Return (x, y) of the center of cell containing provided text 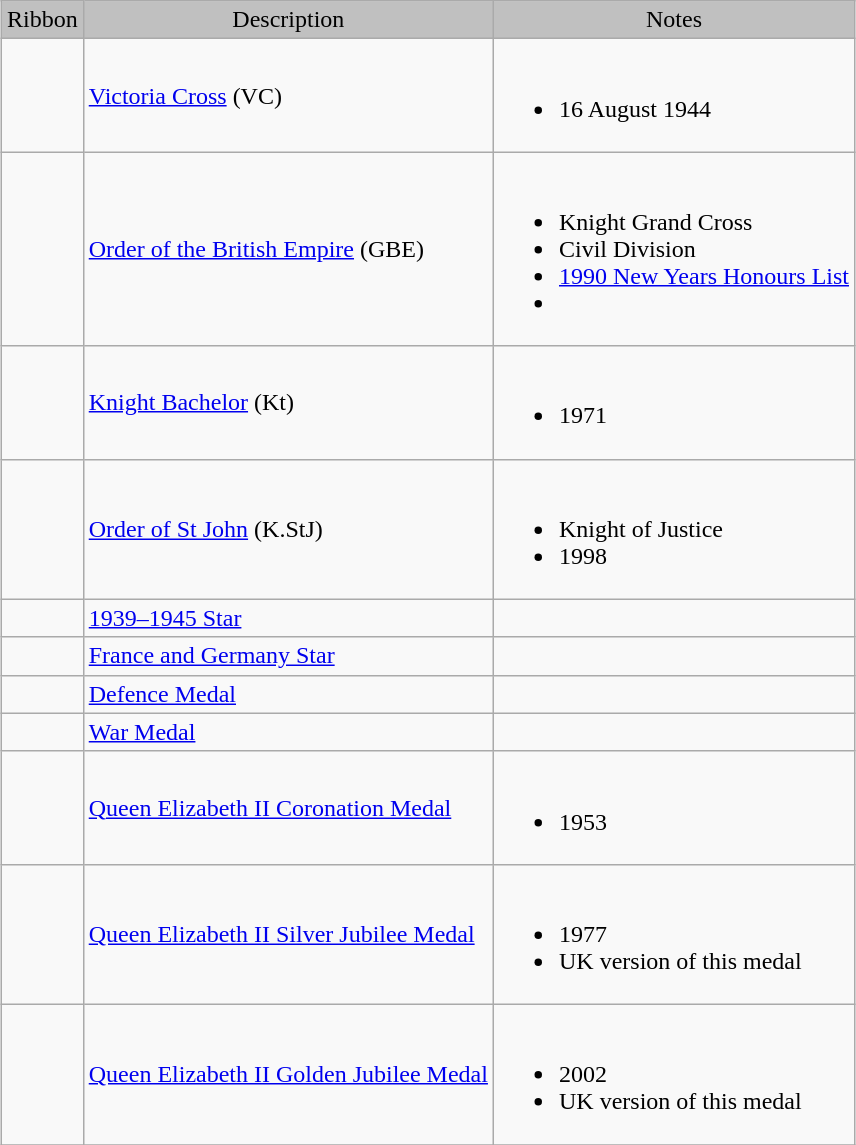
Queen Elizabeth II Coronation Medal (288, 808)
Victoria Cross (VC) (288, 96)
Knight Bachelor (Kt) (288, 402)
Order of St John (K.StJ) (288, 529)
16 August 1944 (674, 96)
Knight Grand CrossCivil Division1990 New Years Honours List (674, 249)
Ribbon (42, 20)
1953 (674, 808)
Queen Elizabeth II Silver Jubilee Medal (288, 934)
Description (288, 20)
Knight of Justice1998 (674, 529)
War Medal (288, 732)
2002UK version of this medal (674, 1074)
1939–1945 Star (288, 618)
Notes (674, 20)
1977UK version of this medal (674, 934)
Order of the British Empire (GBE) (288, 249)
Defence Medal (288, 694)
Queen Elizabeth II Golden Jubilee Medal (288, 1074)
1971 (674, 402)
France and Germany Star (288, 656)
